Pinpoint the cell where the given text exists, returning its [X, Y] midpoint coordinate. 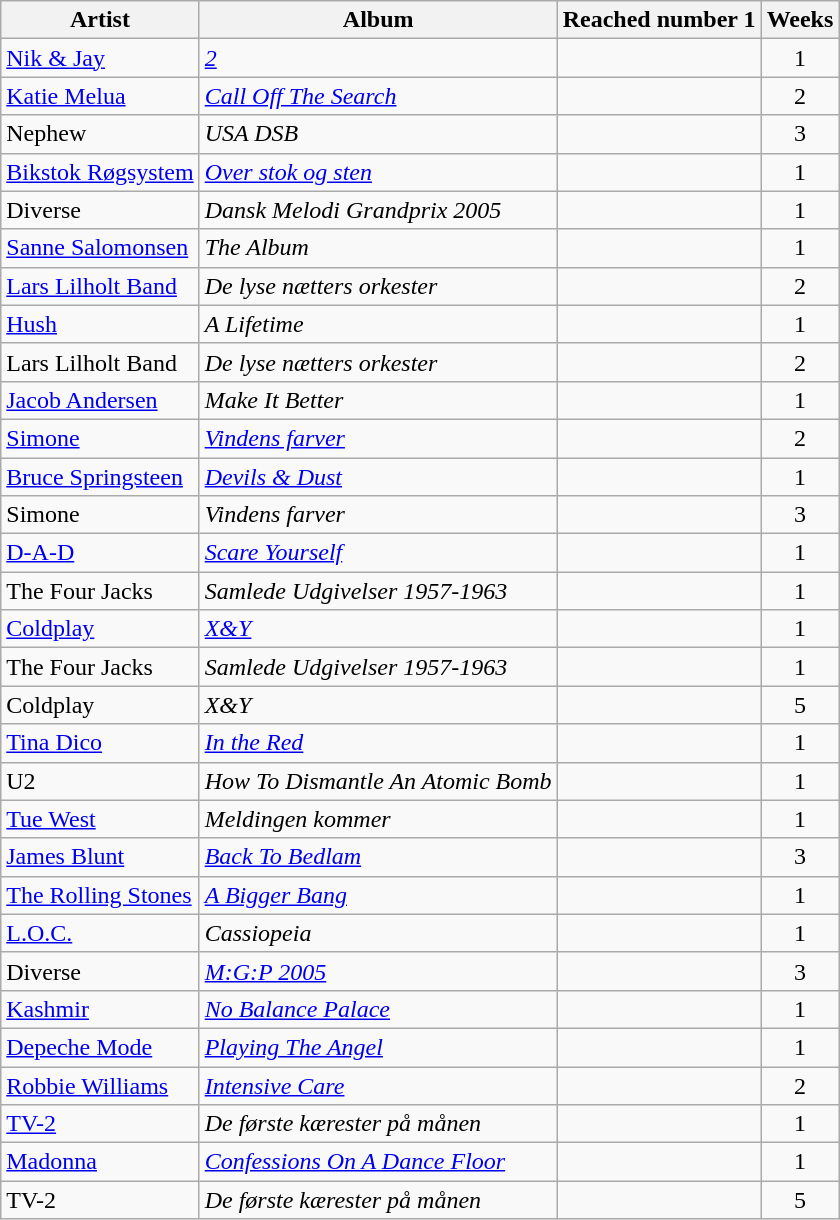
Katie Melua [100, 96]
Meldingen kommer [378, 819]
In the Red [378, 743]
Nephew [100, 134]
D-A-D [100, 553]
Madonna [100, 1162]
Artist [100, 20]
Reached number 1 [659, 20]
The Rolling Stones [100, 895]
Over stok og sten [378, 172]
Call Off The Search [378, 96]
The Album [378, 248]
Intensive Care [378, 1085]
Jacob Andersen [100, 400]
Make It Better [378, 400]
Bruce Springsteen [100, 477]
A Lifetime [378, 324]
James Blunt [100, 857]
M:G:P 2005 [378, 971]
Dansk Melodi Grandprix 2005 [378, 210]
Scare Yourself [378, 553]
Weeks [800, 20]
Sanne Salomonsen [100, 248]
A Bigger Bang [378, 895]
Cassiopeia [378, 933]
Confessions On A Dance Floor [378, 1162]
Robbie Williams [100, 1085]
USA DSB [378, 134]
U2 [100, 781]
Back To Bedlam [378, 857]
Depeche Mode [100, 1047]
L.O.C. [100, 933]
Hush [100, 324]
Bikstok Røgsystem [100, 172]
Playing The Angel [378, 1047]
Tue West [100, 819]
Devils & Dust [378, 477]
How To Dismantle An Atomic Bomb [378, 781]
Album [378, 20]
Nik & Jay [100, 58]
Kashmir [100, 1009]
Tina Dico [100, 743]
No Balance Palace [378, 1009]
